Search for the cell housing the specified text and yield its [x, y] center coordinate. 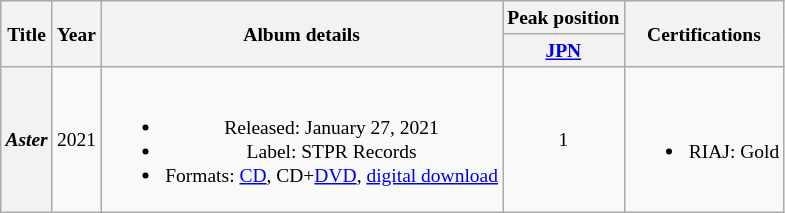
Aster [27, 139]
Peak position [564, 18]
1 [564, 139]
Certifications [704, 34]
JPN [564, 50]
Released: January 27, 2021Label: STPR RecordsFormats: CD, CD+DVD, digital download [302, 139]
RIAJ: Gold [704, 139]
2021 [76, 139]
Title [27, 34]
Album details [302, 34]
Year [76, 34]
